Extract the [X, Y] coordinate from the center of the cell holding the provided text.  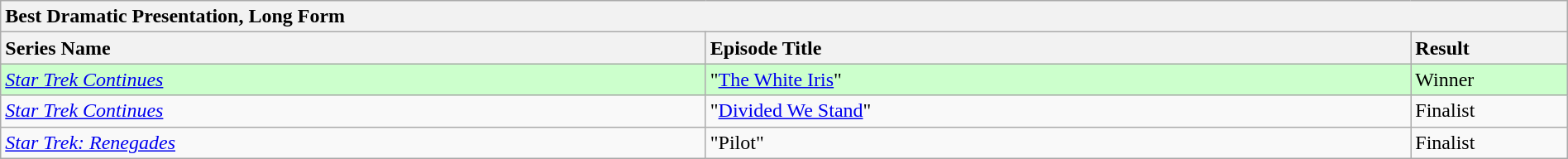
"Pilot" [1059, 142]
Winner [1489, 79]
Series Name [354, 48]
Result [1489, 48]
Best Dramatic Presentation, Long Form [784, 17]
Episode Title [1059, 48]
"Divided We Stand" [1059, 111]
"The White Iris" [1059, 79]
Star Trek: Renegades [354, 142]
